Output the [x, y] coordinate of the center of the cell containing the given text.  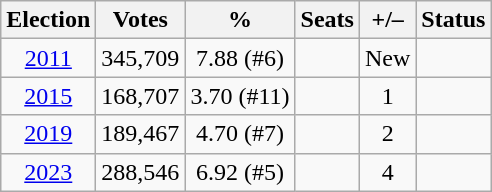
Votes [140, 20]
7.88 (#6) [240, 58]
2023 [48, 172]
2015 [48, 96]
Seats [327, 20]
2019 [48, 134]
4 [387, 172]
2011 [48, 58]
3.70 (#11) [240, 96]
2 [387, 134]
1 [387, 96]
Status [454, 20]
168,707 [140, 96]
6.92 (#5) [240, 172]
345,709 [140, 58]
% [240, 20]
288,546 [140, 172]
+/– [387, 20]
Election [48, 20]
4.70 (#7) [240, 134]
New [387, 58]
189,467 [140, 134]
